Pinpoint the cell where the given text exists, returning its [X, Y] midpoint coordinate. 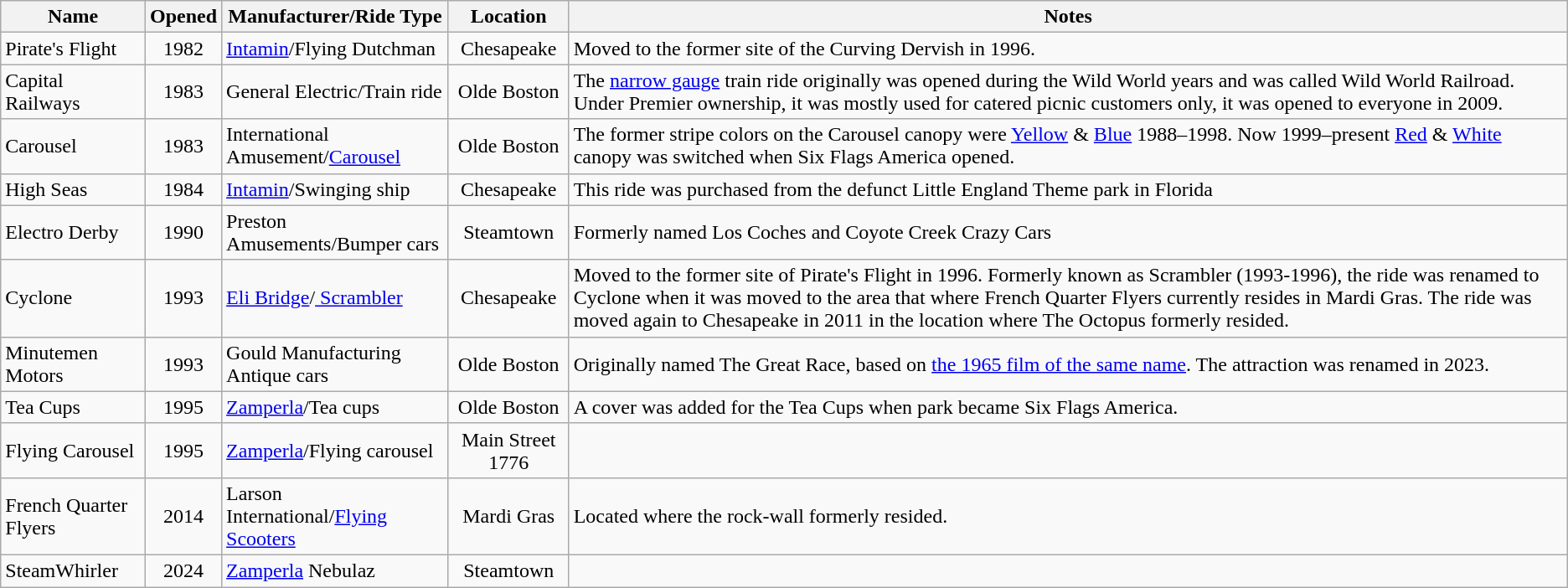
Pirate's Flight [74, 49]
1982 [183, 49]
Intamin/Swinging ship [335, 189]
Cyclone [74, 298]
2024 [183, 570]
Originally named The Great Race, based on the 1965 film of the same name. The attraction was renamed in 2023. [1068, 364]
Notes [1068, 17]
Flying Carousel [74, 451]
Located where the rock-wall formerly resided. [1068, 516]
A cover was added for the Tea Cups when park became Six Flags America. [1068, 407]
Name [74, 17]
Manufacturer/Ride Type [335, 17]
Zamperla/Flying carousel [335, 451]
Location [508, 17]
1984 [183, 189]
Eli Bridge/ Scrambler [335, 298]
Mardi Gras [508, 516]
Carousel [74, 146]
1990 [183, 233]
Gould Manufacturing Antique cars [335, 364]
General Electric/Train ride [335, 92]
Opened [183, 17]
Minutemen Motors [74, 364]
Formerly named Los Coches and Coyote Creek Crazy Cars [1068, 233]
SteamWhirler [74, 570]
Electro Derby [74, 233]
Moved to the former site of the Curving Dervish in 1996. [1068, 49]
High Seas [74, 189]
Tea Cups [74, 407]
French Quarter Flyers [74, 516]
Larson International/Flying Scooters [335, 516]
Zamperla/Tea cups [335, 407]
Capital Railways [74, 92]
Preston Amusements/Bumper cars [335, 233]
This ride was purchased from the defunct Little England Theme park in Florida [1068, 189]
Main Street 1776 [508, 451]
Intamin/Flying Dutchman [335, 49]
International Amusement/Carousel [335, 146]
Zamperla Nebulaz [335, 570]
2014 [183, 516]
